From the cell containing the given text, extract its center point as (X, Y) coordinate. 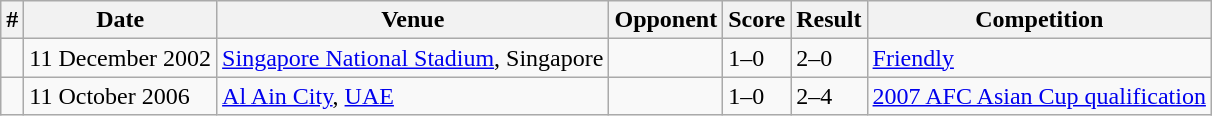
Score (757, 20)
11 October 2006 (120, 96)
Singapore National Stadium, Singapore (413, 58)
Competition (1039, 20)
11 December 2002 (120, 58)
2–0 (829, 58)
2007 AFC Asian Cup qualification (1039, 96)
# (12, 20)
Al Ain City, UAE (413, 96)
Opponent (666, 20)
Result (829, 20)
2–4 (829, 96)
Venue (413, 20)
Date (120, 20)
Friendly (1039, 58)
